Locate the cell with the specified text and output its (X, Y) center coordinate. 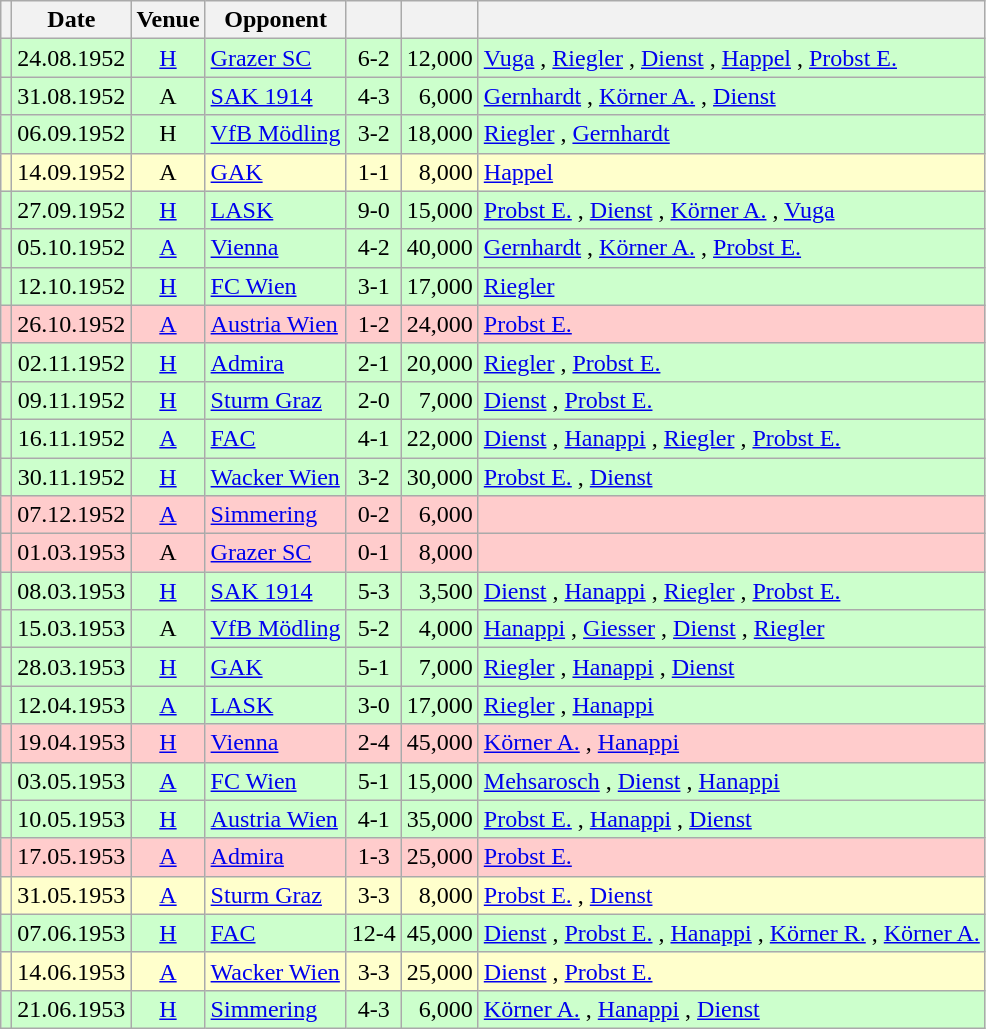
Date (72, 20)
Opponent (276, 20)
10.05.1953 (72, 819)
Venue (168, 20)
Körner A. , Hanappi (732, 743)
4,000 (440, 629)
20,000 (440, 362)
Riegler , Probst E. (732, 362)
Gernhardt , Körner A. , Probst E. (732, 248)
Riegler , Hanappi , Dienst (732, 667)
02.11.1952 (72, 362)
2-1 (374, 362)
Dienst , Probst E. , Hanappi , Körner R. , Körner A. (732, 933)
07.06.1953 (72, 933)
3-1 (374, 286)
0-1 (374, 553)
09.11.1952 (72, 400)
27.09.1952 (72, 210)
5-2 (374, 629)
21.06.1953 (72, 1009)
30.11.1952 (72, 477)
12.04.1953 (72, 705)
4-2 (374, 248)
5-3 (374, 591)
16.11.1952 (72, 438)
01.03.1953 (72, 553)
Probst E. , Hanappi , Dienst (732, 819)
Vuga , Riegler , Dienst , Happel , Probst E. (732, 58)
Gernhardt , Körner A. , Dienst (732, 96)
Riegler , Gernhardt (732, 134)
Happel (732, 172)
24.08.1952 (72, 58)
Körner A. , Hanappi , Dienst (732, 1009)
18,000 (440, 134)
30,000 (440, 477)
17.05.1953 (72, 857)
26.10.1952 (72, 324)
14.09.1952 (72, 172)
3-0 (374, 705)
1-3 (374, 857)
Riegler , Hanappi (732, 705)
22,000 (440, 438)
28.03.1953 (72, 667)
2-4 (374, 743)
06.09.1952 (72, 134)
Hanappi , Giesser , Dienst , Riegler (732, 629)
05.10.1952 (72, 248)
12,000 (440, 58)
2-0 (374, 400)
Probst E. , Dienst , Körner A. , Vuga (732, 210)
08.03.1953 (72, 591)
1-2 (374, 324)
35,000 (440, 819)
0-2 (374, 515)
15.03.1953 (72, 629)
24,000 (440, 324)
03.05.1953 (72, 781)
14.06.1953 (72, 971)
12.10.1952 (72, 286)
3,500 (440, 591)
6-2 (374, 58)
Mehsarosch , Dienst , Hanappi (732, 781)
12-4 (374, 933)
31.08.1952 (72, 96)
31.05.1953 (72, 895)
19.04.1953 (72, 743)
07.12.1952 (72, 515)
1-1 (374, 172)
9-0 (374, 210)
40,000 (440, 248)
Riegler (732, 286)
